Scan for the cell matching the given text and deliver its (x, y) coordinate at center. 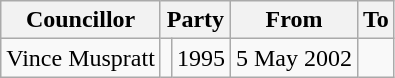
From (294, 20)
Councillor (81, 20)
To (376, 20)
5 May 2002 (294, 58)
Vince Muspratt (81, 58)
1995 (200, 58)
Party (195, 20)
